Capture the cell that displays the provided text and extract its (x, y) central coordinate. 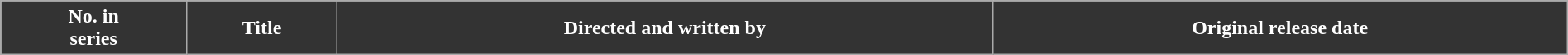
No. inseries (94, 28)
Title (262, 28)
Original release date (1280, 28)
Directed and written by (665, 28)
